Return (X, Y) of the center of cell containing provided text 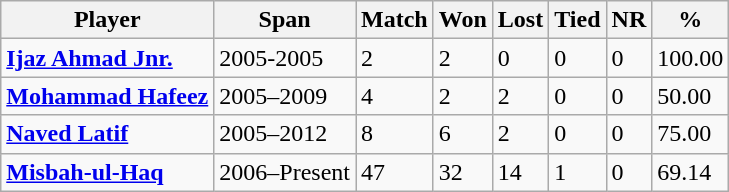
47 (395, 172)
1 (578, 172)
8 (395, 134)
Ijaz Ahmad Jnr. (108, 58)
50.00 (690, 96)
14 (520, 172)
6 (462, 134)
75.00 (690, 134)
Player (108, 20)
100.00 (690, 58)
Misbah-ul-Haq (108, 172)
Span (285, 20)
% (690, 20)
Tied (578, 20)
32 (462, 172)
2005–2009 (285, 96)
69.14 (690, 172)
Mohammad Hafeez (108, 96)
2005–2012 (285, 134)
NR (629, 20)
2005-2005 (285, 58)
Won (462, 20)
Lost (520, 20)
4 (395, 96)
Match (395, 20)
2006–Present (285, 172)
Naved Latif (108, 134)
